Extract the (X, Y) coordinate from the center of the cell holding the provided text.  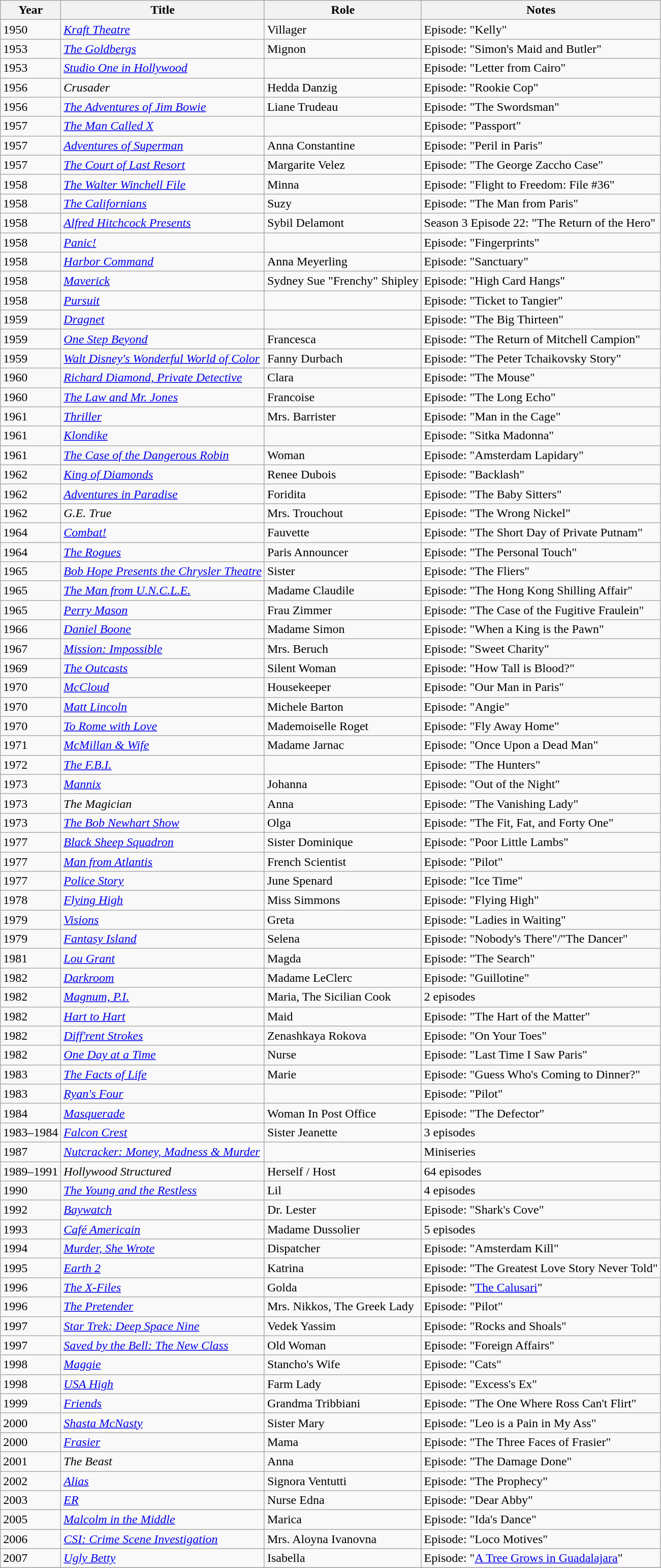
The Californians (163, 203)
Episode: "Passport" (541, 126)
Thriller (163, 416)
G.E. True (163, 513)
The Bob Newhart Show (163, 823)
Mrs. Trouchout (342, 513)
Pursuit (163, 300)
McCloud (163, 687)
Margarite Velez (342, 165)
Shasta McNasty (163, 1423)
Signora Ventutti (342, 1481)
2003 (30, 1500)
1971 (30, 745)
Frasier (163, 1442)
Hollywood Structured (163, 1171)
The Rogues (163, 552)
1999 (30, 1403)
Studio One in Hollywood (163, 68)
Ryan's Four (163, 1094)
Episode: "Ice Time" (541, 881)
Episode: "Our Man in Paris" (541, 687)
Olga (342, 823)
Madame Simon (342, 629)
Isabella (342, 1558)
Alfred Hitchcock Presents (163, 223)
Miss Simmons (342, 900)
Episode: "Amsterdam Kill" (541, 1249)
Adventures of Superman (163, 145)
2006 (30, 1539)
1984 (30, 1113)
One Day at a Time (163, 1055)
Madame Jarnac (342, 745)
CSI: Crime Scene Investigation (163, 1539)
Episode: "Man in the Cage" (541, 416)
1993 (30, 1229)
Title (163, 10)
Clara (342, 378)
Walt Disney's Wonderful World of Color (163, 358)
Vedek Yassim (342, 1326)
Fanny Durbach (342, 358)
Zenashkaya Rokova (342, 1036)
Episode: "Rocks and Shoals" (541, 1326)
5 episodes (541, 1229)
Dragnet (163, 320)
The Man from U.N.C.L.E. (163, 591)
64 episodes (541, 1171)
Mrs. Barrister (342, 416)
Episode: "The Hart of the Matter" (541, 1016)
Role (342, 10)
Falcon Crest (163, 1132)
Episode: "Loco Motives" (541, 1539)
Episode: "Shark's Cove" (541, 1210)
Police Story (163, 881)
Dr. Lester (342, 1210)
Silent Woman (342, 668)
1967 (30, 649)
Madame LeClerc (342, 978)
Golda (342, 1287)
Darkroom (163, 978)
Episode: "Ladies in Waiting" (541, 920)
McMillan & Wife (163, 745)
Episode: "The Return of Mitchell Campion" (541, 339)
1995 (30, 1268)
Season 3 Episode 22: "The Return of the Hero" (541, 223)
Miniseries (541, 1152)
Episode: "The Calusari" (541, 1287)
Herself / Host (342, 1171)
Mannix (163, 784)
The X-Files (163, 1287)
Episode: "The Personal Touch" (541, 552)
Baywatch (163, 1210)
Foridita (342, 494)
2007 (30, 1558)
Mignon (342, 49)
Fauvette (342, 532)
Marica (342, 1520)
The Walter Winchell File (163, 184)
The Court of Last Resort (163, 165)
2001 (30, 1461)
ER (163, 1500)
Episode: "The Man from Paris" (541, 203)
Episode: "The George Zaccho Case" (541, 165)
Grandma Tribbiani (342, 1403)
Episode: "Dear Abby" (541, 1500)
1972 (30, 765)
Episode: "Simon's Maid and Butler" (541, 49)
The Law and Mr. Jones (163, 397)
1994 (30, 1249)
Masquerade (163, 1113)
Episode: "The Big Thirteen" (541, 320)
Episode: "The Prophecy" (541, 1481)
Woman In Post Office (342, 1113)
Episode: "The Vanishing Lady" (541, 803)
French Scientist (342, 862)
Mission: Impossible (163, 649)
3 episodes (541, 1132)
Lou Grant (163, 958)
Sydney Sue "Frenchy" Shipley (342, 281)
1969 (30, 668)
Alias (163, 1481)
Episode: "Amsterdam Lapidary" (541, 455)
Episode: "Kelly" (541, 29)
1983–1984 (30, 1132)
Black Sheep Squadron (163, 842)
Madame Dussolier (342, 1229)
Richard Diamond, Private Detective (163, 378)
Farm Lady (342, 1384)
The Man Called X (163, 126)
Adventures in Paradise (163, 494)
Year (30, 10)
Episode: "The Baby Sitters" (541, 494)
Magnum, P.I. (163, 997)
Episode: "The Search" (541, 958)
The Pretender (163, 1307)
Episode: "The Fliers" (541, 571)
1992 (30, 1210)
Daniel Boone (163, 629)
Matt Lincoln (163, 707)
Episode: "Peril in Paris" (541, 145)
Mrs. Beruch (342, 649)
Man from Atlantis (163, 862)
Sister Dominique (342, 842)
Harbor Command (163, 262)
Episode: "The One Where Ross Can't Flirt" (541, 1403)
Frau Zimmer (342, 610)
Suzy (342, 203)
Episode: "The Wrong Nickel" (541, 513)
Liane Trudeau (342, 107)
One Step Beyond (163, 339)
Malcolm in the Middle (163, 1520)
USA High (163, 1384)
Episode: "Cats" (541, 1365)
Episode: "On Your Toes" (541, 1036)
Maid (342, 1016)
Lil (342, 1191)
2 episodes (541, 997)
Episode: "The Greatest Love Story Never Told" (541, 1268)
Episode: "The Short Day of Private Putnam" (541, 532)
1990 (30, 1191)
The Case of the Dangerous Robin (163, 455)
Diff'rent Strokes (163, 1036)
Marie (342, 1074)
Episode: "Flight to Freedom: File #36" (541, 184)
Maggie (163, 1365)
Mademoiselle Roget (342, 726)
Perry Mason (163, 610)
King of Diamonds (163, 474)
Maverick (163, 281)
Episode: "Guess Who's Coming to Dinner?" (541, 1074)
Episode: "The Mouse" (541, 378)
Episode: "Fly Away Home" (541, 726)
Episode: "The Case of the Fugitive Fraulein" (541, 610)
Ugly Betty (163, 1558)
Episode: "Last Time I Saw Paris" (541, 1055)
4 episodes (541, 1191)
Episode: "Fingerprints" (541, 243)
Nurse Edna (342, 1500)
Greta (342, 920)
Katrina (342, 1268)
Episode: "Nobody's There"/"The Dancer" (541, 939)
The Young and the Restless (163, 1191)
Episode: "Guillotine" (541, 978)
Episode: "Ida's Dance" (541, 1520)
Francoise (342, 397)
Panic! (163, 243)
Mama (342, 1442)
Episode: "High Card Hangs" (541, 281)
The Adventures of Jim Bowie (163, 107)
Episode: "Sanctuary" (541, 262)
Bob Hope Presents the Chrysler Theatre (163, 571)
Saved by the Bell: The New Class (163, 1345)
Sister Jeanette (342, 1132)
To Rome with Love (163, 726)
The Goldbergs (163, 49)
Episode: "When a King is the Pawn" (541, 629)
Episode: "The Defector" (541, 1113)
Magda (342, 958)
Episode: "The Peter Tchaikovsky Story" (541, 358)
Woman (342, 455)
Mrs. Nikkos, The Greek Lady (342, 1307)
Crusader (163, 87)
June Spenard (342, 881)
Episode: "How Tall is Blood?" (541, 668)
Anna Meyerling (342, 262)
Selena (342, 939)
Episode: "The Three Faces of Frasier" (541, 1442)
Murder, She Wrote (163, 1249)
Earth 2 (163, 1268)
Episode: "Flying High" (541, 900)
Klondike (163, 436)
Episode: "Out of the Night" (541, 784)
1987 (30, 1152)
Dispatcher (342, 1249)
Notes (541, 10)
1981 (30, 958)
Hedda Danzig (342, 87)
Housekeeper (342, 687)
Villager (342, 29)
The Facts of Life (163, 1074)
Francesca (342, 339)
Episode: "The Hong Kong Shilling Affair" (541, 591)
Episode: "A Tree Grows in Guadalajara" (541, 1558)
2005 (30, 1520)
The Magician (163, 803)
Madame Claudile (342, 591)
Episode: "The Hunters" (541, 765)
Episode: "Sitka Madonna" (541, 436)
Flying High (163, 900)
Episode: "Sweet Charity" (541, 649)
Sister (342, 571)
Renee Dubois (342, 474)
The Outcasts (163, 668)
Nurse (342, 1055)
2002 (30, 1481)
Visions (163, 920)
The Beast (163, 1461)
Mrs. Aloyna Ivanovna (342, 1539)
1978 (30, 900)
Johanna (342, 784)
Episode: "Ticket to Tangier" (541, 300)
Episode: "The Swordsman" (541, 107)
Minna (342, 184)
Episode: "Angie" (541, 707)
Old Woman (342, 1345)
Hart to Hart (163, 1016)
Star Trek: Deep Space Nine (163, 1326)
1989–1991 (30, 1171)
Episode: "Poor Little Lambs" (541, 842)
Sister Mary (342, 1423)
Combat! (163, 532)
Maria, The Sicilian Cook (342, 997)
Episode: "The Long Echo" (541, 397)
Stancho's Wife (342, 1365)
Episode: "Once Upon a Dead Man" (541, 745)
Episode: "The Fit, Fat, and Forty One" (541, 823)
Episode: "Foreign Affairs" (541, 1345)
Kraft Theatre (163, 29)
Paris Announcer (342, 552)
Episode: "Excess's Ex" (541, 1384)
Nutcracker: Money, Madness & Murder (163, 1152)
Café Americain (163, 1229)
Episode: "Rookie Cop" (541, 87)
Episode: "Backlash" (541, 474)
Episode: "The Damage Done" (541, 1461)
The F.B.I. (163, 765)
Episode: "Leo is a Pain in My Ass" (541, 1423)
Friends (163, 1403)
1950 (30, 29)
Sybil Delamont (342, 223)
Michele Barton (342, 707)
1966 (30, 629)
Episode: "Letter from Cairo" (541, 68)
Anna Constantine (342, 145)
Fantasy Island (163, 939)
